Provide the [X, Y] coordinate of the cell's center where the given text is located.  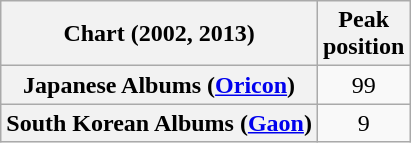
Chart (2002, 2013) [160, 34]
Peakposition [363, 34]
9 [363, 123]
99 [363, 85]
Japanese Albums (Oricon) [160, 85]
South Korean Albums (Gaon) [160, 123]
